Determine the [x, y] coordinate at the center of the cell enclosing the given text.  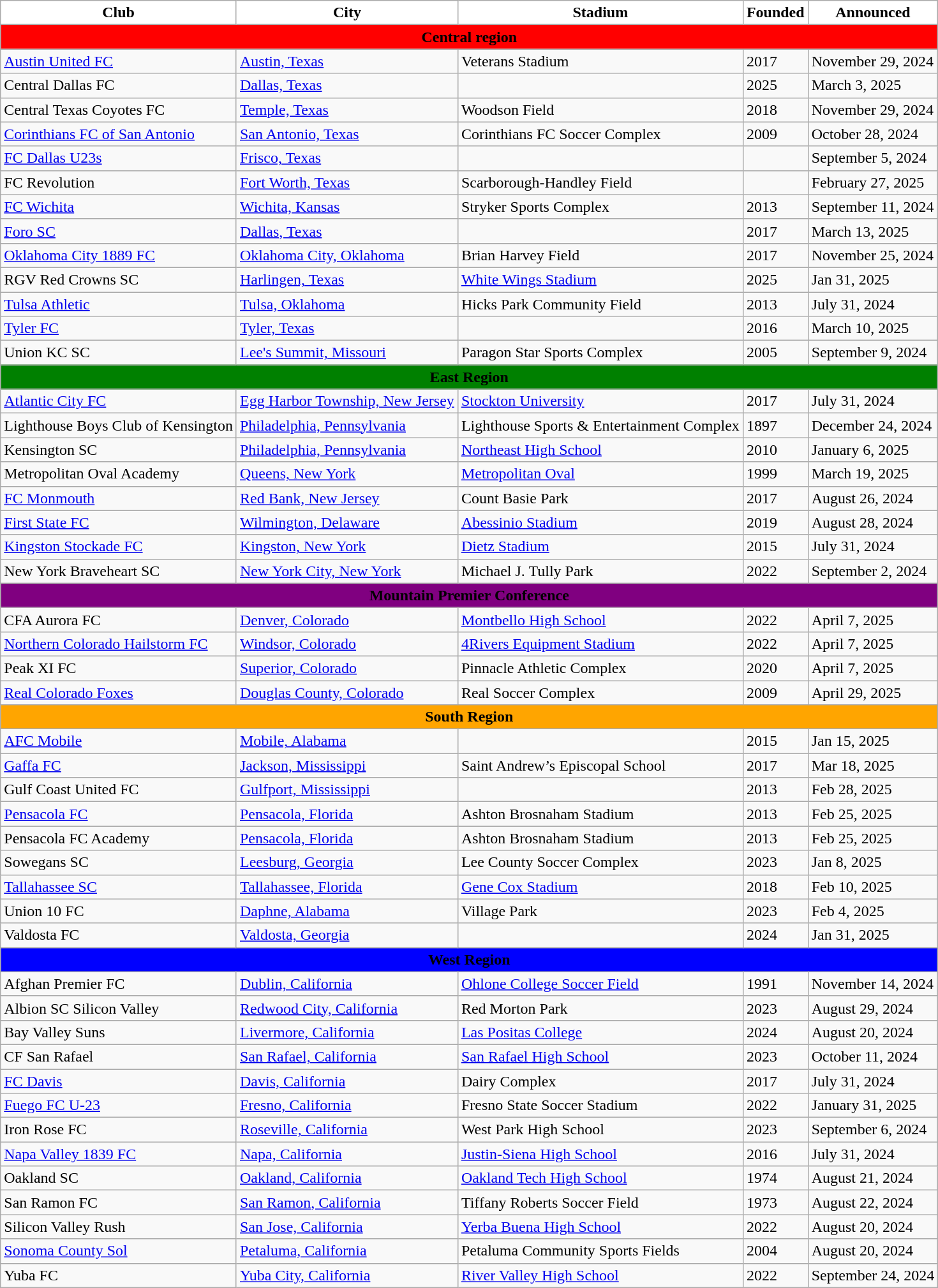
CF San Rafael [119, 1056]
City [347, 13]
New York Braveheart SC [119, 571]
Tyler FC [119, 329]
2005 [775, 353]
Lee County Soccer Complex [600, 862]
Village Park [600, 911]
Wichita, Kansas [347, 207]
Queens, New York [347, 474]
Montbello High School [600, 619]
March 10, 2025 [873, 329]
Red Morton Park [600, 1008]
August 29, 2024 [873, 1008]
West Park High School [600, 1130]
March 19, 2025 [873, 474]
Tyler, Texas [347, 329]
FC Revolution [119, 182]
Gulfport, Mississippi [347, 790]
Fresno State Soccer Stadium [600, 1106]
CFA Aurora FC [119, 619]
Denver, Colorado [347, 619]
Foro SC [119, 231]
Oakland Tech High School [600, 1178]
Scarborough-Handley Field [600, 182]
November 25, 2024 [873, 255]
Dairy Complex [600, 1081]
Jan 8, 2025 [873, 862]
Tiffany Roberts Soccer Field [600, 1203]
Fort Worth, Texas [347, 182]
Albion SC Silicon Valley [119, 1008]
January 31, 2025 [873, 1106]
Oklahoma City 1889 FC [119, 255]
1973 [775, 1203]
Afghan Premier FC [119, 984]
Pensacola FC [119, 814]
FC Dallas U23s [119, 158]
Bay Valley Suns [119, 1032]
Yuba City, California [347, 1275]
September 9, 2024 [873, 353]
Las Positas College [600, 1032]
September 5, 2024 [873, 158]
Justin-Siena High School [600, 1154]
Saint Andrew’s Episcopal School [600, 766]
Napa Valley 1839 FC [119, 1154]
Austin United FC [119, 61]
Dublin, California [347, 984]
Sonoma County Sol [119, 1251]
Jackson, Mississippi [347, 766]
South Region [470, 717]
Kensington SC [119, 450]
Fuego FC U-23 [119, 1106]
Union 10 FC [119, 911]
1974 [775, 1178]
Leesburg, Georgia [347, 862]
Valdosta, Georgia [347, 935]
2019 [775, 522]
Redwood City, California [347, 1008]
Gene Cox Stadium [600, 887]
Veterans Stadium [600, 61]
Michael J. Tully Park [600, 571]
October 28, 2024 [873, 134]
Peak XI FC [119, 668]
1991 [775, 984]
Real Soccer Complex [600, 692]
Gaffa FC [119, 766]
October 11, 2024 [873, 1056]
Hicks Park Community Field [600, 304]
Yerba Buena High School [600, 1227]
Central Dallas FC [119, 85]
Davis, California [347, 1081]
San Antonio, Texas [347, 134]
Iron Rose FC [119, 1130]
Tulsa Athletic [119, 304]
Brian Harvey Field [600, 255]
August 28, 2024 [873, 522]
Count Basie Park [600, 498]
Stadium [600, 13]
Lighthouse Boys Club of Kensington [119, 426]
Pensacola FC Academy [119, 838]
Petaluma Community Sports Fields [600, 1251]
Fresno, California [347, 1106]
Ohlone College Soccer Field [600, 984]
FC Wichita [119, 207]
Founded [775, 13]
Atlantic City FC [119, 401]
August 21, 2024 [873, 1178]
Real Colorado Foxes [119, 692]
Corinthians FC Soccer Complex [600, 134]
San Rafael, California [347, 1056]
September 6, 2024 [873, 1130]
Metropolitan Oval [600, 474]
Kingston, New York [347, 547]
4Rivers Equipment Stadium [600, 644]
Harlingen, Texas [347, 279]
FC Davis [119, 1081]
Metropolitan Oval Academy [119, 474]
2020 [775, 668]
Red Bank, New Jersey [347, 498]
Napa, California [347, 1154]
January 6, 2025 [873, 450]
Douglas County, Colorado [347, 692]
Tulsa, Oklahoma [347, 304]
2010 [775, 450]
Livermore, California [347, 1032]
Club [119, 13]
Dietz Stadium [600, 547]
West Region [470, 959]
New York City, New York [347, 571]
March 3, 2025 [873, 85]
Yuba FC [119, 1275]
Tallahassee SC [119, 887]
December 24, 2024 [873, 426]
Valdosta FC [119, 935]
AFC Mobile [119, 741]
Austin, Texas [347, 61]
Feb 28, 2025 [873, 790]
Superior, Colorado [347, 668]
April 29, 2025 [873, 692]
Woodson Field [600, 110]
RGV Red Crowns SC [119, 279]
Announced [873, 13]
Windsor, Colorado [347, 644]
San Rafael High School [600, 1056]
Union KC SC [119, 353]
San Ramon, California [347, 1203]
Oakland, California [347, 1178]
March 13, 2025 [873, 231]
Lighthouse Sports & Entertainment Complex [600, 426]
Northern Colorado Hailstorm FC [119, 644]
August 26, 2024 [873, 498]
2004 [775, 1251]
Tallahassee, Florida [347, 887]
September 2, 2024 [873, 571]
First State FC [119, 522]
August 22, 2024 [873, 1203]
1897 [775, 426]
Petaluma, California [347, 1251]
November 14, 2024 [873, 984]
Mountain Premier Conference [470, 595]
Lee's Summit, Missouri [347, 353]
Stockton University [600, 401]
Gulf Coast United FC [119, 790]
Abessinio Stadium [600, 522]
February 27, 2025 [873, 182]
Corinthians FC of San Antonio [119, 134]
Stryker Sports Complex [600, 207]
San Ramon FC [119, 1203]
Daphne, Alabama [347, 911]
Kingston Stockade FC [119, 547]
Frisco, Texas [347, 158]
September 24, 2024 [873, 1275]
FC Monmouth [119, 498]
White Wings Stadium [600, 279]
Oakland SC [119, 1178]
September 11, 2024 [873, 207]
Silicon Valley Rush [119, 1227]
1999 [775, 474]
River Valley High School [600, 1275]
Central region [470, 37]
Pinnacle Athletic Complex [600, 668]
Mar 18, 2025 [873, 766]
Paragon Star Sports Complex [600, 353]
East Region [470, 377]
Northeast High School [600, 450]
Temple, Texas [347, 110]
San Jose, California [347, 1227]
Feb 4, 2025 [873, 911]
Wilmington, Delaware [347, 522]
Roseville, California [347, 1130]
Mobile, Alabama [347, 741]
Central Texas Coyotes FC [119, 110]
Jan 15, 2025 [873, 741]
Egg Harbor Township, New Jersey [347, 401]
Oklahoma City, Oklahoma [347, 255]
Sowegans SC [119, 862]
Feb 10, 2025 [873, 887]
